For the text-containing cell, return its midpoint in (X, Y) coordinate format. 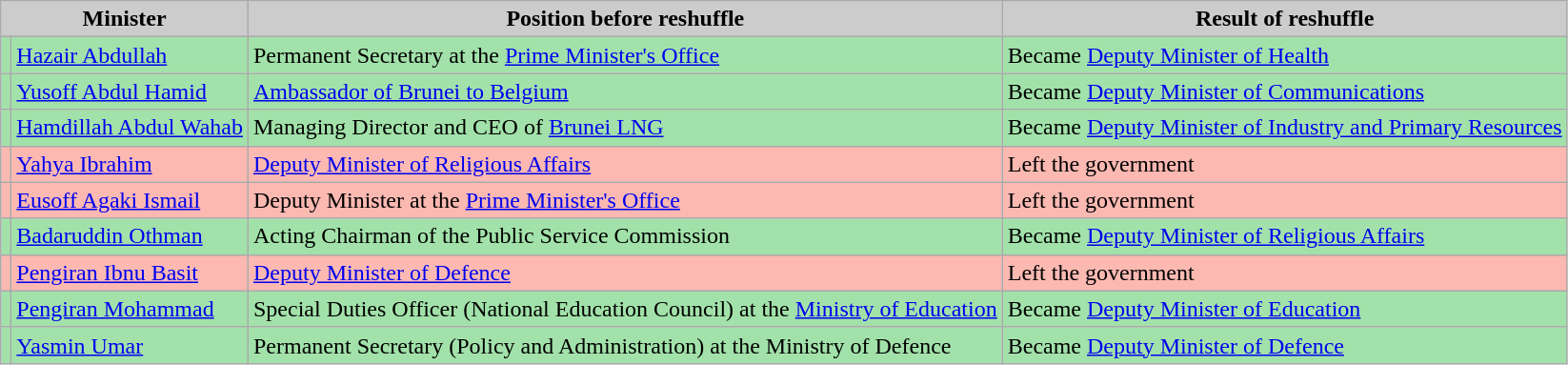
Ambassador of Brunei to Belgium (625, 91)
Position before reshuffle (625, 19)
Special Duties Officer (National Education Council) at the Ministry of Education (625, 309)
Yasmin Umar (130, 345)
Became Deputy Minister of Education (1284, 309)
Hamdillah Abdul Wahab (130, 128)
Deputy Minister of Defence (625, 273)
Yahya Ibrahim (130, 164)
Result of reshuffle (1284, 19)
Permanent Secretary (Policy and Administration) at the Ministry of Defence (625, 345)
Acting Chairman of the Public Service Commission (625, 236)
Became Deputy Minister of Health (1284, 55)
Became Deputy Minister of Religious Affairs (1284, 236)
Became Deputy Minister of Defence (1284, 345)
Pengiran Ibnu Basit (130, 273)
Became Deputy Minister of Industry and Primary Resources (1284, 128)
Eusoff Agaki Ismail (130, 200)
Pengiran Mohammad (130, 309)
Deputy Minister of Religious Affairs (625, 164)
Minister (125, 19)
Permanent Secretary at the Prime Minister's Office (625, 55)
Badaruddin Othman (130, 236)
Managing Director and CEO of Brunei LNG (625, 128)
Deputy Minister at the Prime Minister's Office (625, 200)
Hazair Abdullah (130, 55)
Yusoff Abdul Hamid (130, 91)
Became Deputy Minister of Communications (1284, 91)
